Provide the [X, Y] coordinate of the cell's center where the given text is located.  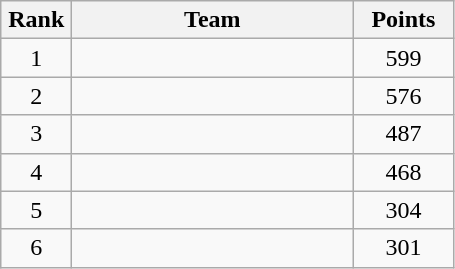
6 [36, 248]
2 [36, 96]
Team [212, 20]
487 [404, 134]
576 [404, 96]
4 [36, 172]
Points [404, 20]
599 [404, 58]
3 [36, 134]
301 [404, 248]
1 [36, 58]
304 [404, 210]
5 [36, 210]
468 [404, 172]
Rank [36, 20]
